Find where the given text appears and provide that cell's center as (x, y) coordinate. 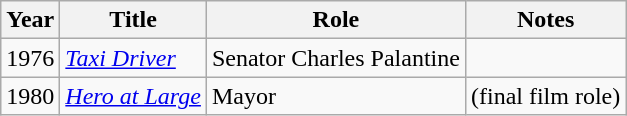
Year (30, 20)
Mayor (336, 96)
Hero at Large (134, 96)
1976 (30, 58)
Senator Charles Palantine (336, 58)
Title (134, 20)
1980 (30, 96)
Notes (545, 20)
Role (336, 20)
Taxi Driver (134, 58)
(final film role) (545, 96)
